Scan for the cell matching the given text and deliver its [x, y] coordinate at center. 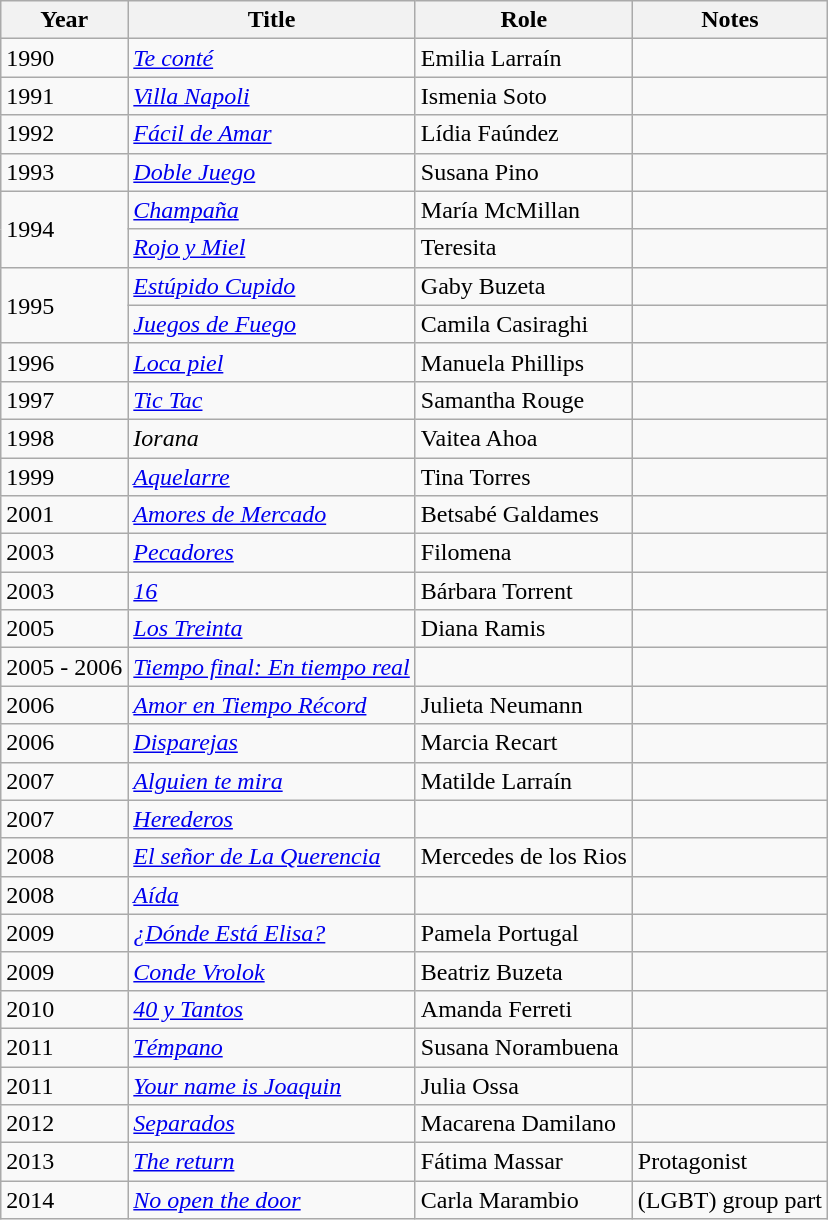
Fátima Massar [524, 1162]
Disparejas [272, 743]
Notes [730, 20]
40 y Tantos [272, 1009]
Susana Pino [524, 172]
Témpano [272, 1047]
1993 [64, 172]
Pecadores [272, 553]
Mercedes de los Rios [524, 857]
Te conté [272, 58]
Amor en Tiempo Récord [272, 705]
Macarena Damilano [524, 1124]
Samantha Rouge [524, 400]
¿Dónde Está Elisa? [272, 933]
Rojo y Miel [272, 248]
Juegos de Fuego [272, 324]
Fácil de Amar [272, 134]
Herederos [272, 819]
Filomena [524, 553]
Tina Torres [524, 477]
Vaitea Ahoa [524, 438]
1990 [64, 58]
Beatriz Buzeta [524, 971]
2013 [64, 1162]
Champaña [272, 210]
Emilia Larraín [524, 58]
1992 [64, 134]
Carla Marambio [524, 1200]
Separados [272, 1124]
Los Treinta [272, 629]
Matilde Larraín [524, 781]
2012 [64, 1124]
Villa Napoli [272, 96]
Aquelarre [272, 477]
2001 [64, 515]
No open the door [272, 1200]
1994 [64, 229]
Role [524, 20]
María McMillan [524, 210]
Year [64, 20]
16 [272, 591]
Iorana [272, 438]
2005 - 2006 [64, 667]
Manuela Phillips [524, 362]
Aída [272, 895]
1991 [64, 96]
Julieta Neumann [524, 705]
Protagonist [730, 1162]
El señor de La Querencia [272, 857]
Lídia Faúndez [524, 134]
Diana Ramis [524, 629]
Tic Tac [272, 400]
1996 [64, 362]
Amanda Ferreti [524, 1009]
Alguien te mira [272, 781]
Betsabé Galdames [524, 515]
Marcia Recart [524, 743]
Your name is Joaquin [272, 1085]
Doble Juego [272, 172]
Conde Vrolok [272, 971]
1999 [64, 477]
Estúpido Cupido [272, 286]
2014 [64, 1200]
Camila Casiraghi [524, 324]
Ismenia Soto [524, 96]
Loca piel [272, 362]
1997 [64, 400]
Bárbara Torrent [524, 591]
Tiempo final: En tiempo real [272, 667]
Julia Ossa [524, 1085]
1995 [64, 305]
Amores de Mercado [272, 515]
1998 [64, 438]
Pamela Portugal [524, 933]
Susana Norambuena [524, 1047]
The return [272, 1162]
2005 [64, 629]
Gaby Buzeta [524, 286]
Teresita [524, 248]
(LGBT) group part [730, 1200]
Title [272, 20]
2010 [64, 1009]
